Locate the cell with the specified text and output its [x, y] center coordinate. 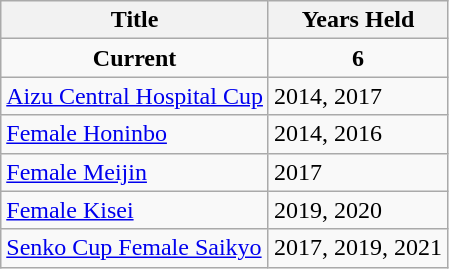
Current [135, 58]
6 [358, 58]
2014, 2017 [358, 96]
2017, 2019, 2021 [358, 248]
Female Honinbo [135, 134]
2017 [358, 172]
Title [135, 20]
Female Kisei [135, 210]
2014, 2016 [358, 134]
Years Held [358, 20]
Female Meijin [135, 172]
2019, 2020 [358, 210]
Aizu Central Hospital Cup [135, 96]
Senko Cup Female Saikyo [135, 248]
